Search for the cell housing the specified text and yield its (X, Y) center coordinate. 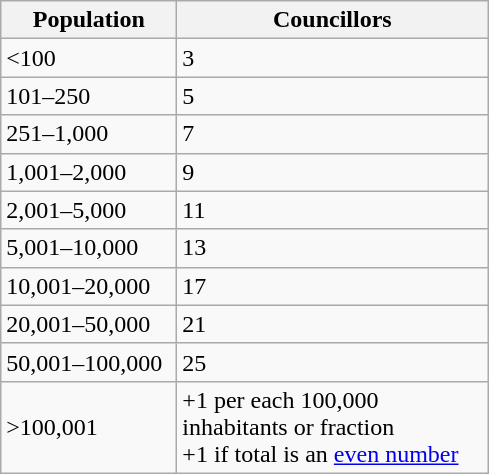
5,001–10,000 (89, 248)
11 (332, 210)
3 (332, 58)
Councillors (332, 20)
17 (332, 286)
21 (332, 324)
1,001–2,000 (89, 172)
2,001–5,000 (89, 210)
101–250 (89, 96)
50,001–100,000 (89, 362)
Population (89, 20)
5 (332, 96)
10,001–20,000 (89, 286)
>100,001 (89, 427)
20,001–50,000 (89, 324)
13 (332, 248)
9 (332, 172)
25 (332, 362)
251–1,000 (89, 134)
+1 per each 100,000 inhabitants or fraction+1 if total is an even number (332, 427)
7 (332, 134)
<100 (89, 58)
